For the text-containing cell, return its midpoint in (X, Y) coordinate format. 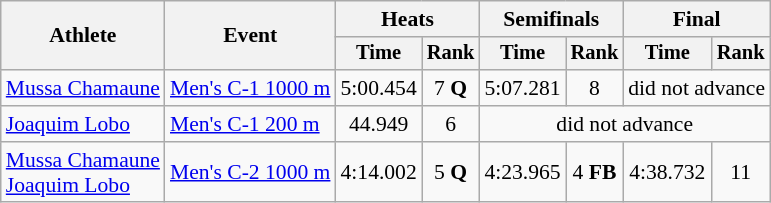
Men's C-1 200 m (250, 124)
8 (595, 88)
6 (451, 124)
Final (696, 19)
Heats (407, 19)
Semifinals (551, 19)
Event (250, 36)
Mussa Chamaune (83, 88)
5:07.281 (522, 88)
Joaquim Lobo (83, 124)
4:23.965 (522, 172)
4:14.002 (378, 172)
Men's C-2 1000 m (250, 172)
4:38.732 (667, 172)
5:00.454 (378, 88)
Men's C-1 1000 m (250, 88)
Mussa ChamauneJoaquim Lobo (83, 172)
4 FB (595, 172)
Athlete (83, 36)
5 Q (451, 172)
7 Q (451, 88)
44.949 (378, 124)
11 (740, 172)
